From the cell containing the given text, extract its center point as (X, Y) coordinate. 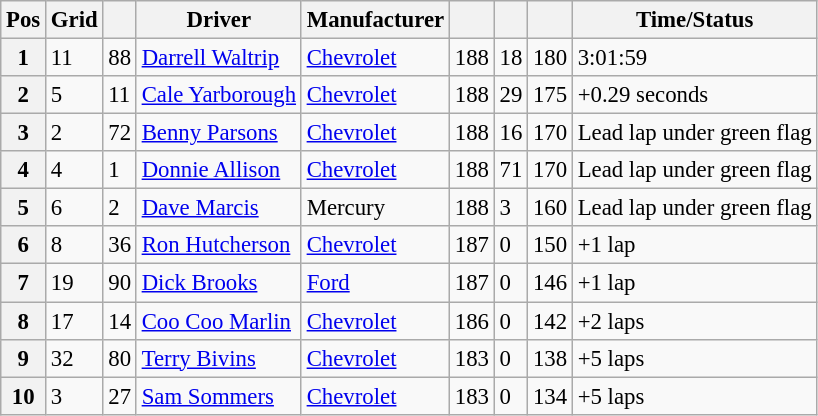
142 (550, 321)
32 (74, 358)
Sam Sommers (218, 396)
Time/Status (694, 20)
Driver (218, 20)
19 (74, 283)
88 (120, 58)
3:01:59 (694, 58)
146 (550, 283)
Benny Parsons (218, 133)
27 (120, 396)
Ford (375, 283)
Donnie Allison (218, 170)
160 (550, 208)
134 (550, 396)
+0.29 seconds (694, 95)
18 (510, 58)
Ron Hutcherson (218, 245)
71 (510, 170)
72 (120, 133)
175 (550, 95)
Pos (24, 20)
14 (120, 321)
16 (510, 133)
180 (550, 58)
7 (24, 283)
+2 laps (694, 321)
90 (120, 283)
Dick Brooks (218, 283)
150 (550, 245)
138 (550, 358)
17 (74, 321)
Cale Yarborough (218, 95)
29 (510, 95)
Darrell Waltrip (218, 58)
Dave Marcis (218, 208)
186 (472, 321)
10 (24, 396)
80 (120, 358)
Coo Coo Marlin (218, 321)
Manufacturer (375, 20)
9 (24, 358)
36 (120, 245)
Terry Bivins (218, 358)
Mercury (375, 208)
Grid (74, 20)
